From the cell containing the given text, extract its center point as (X, Y) coordinate. 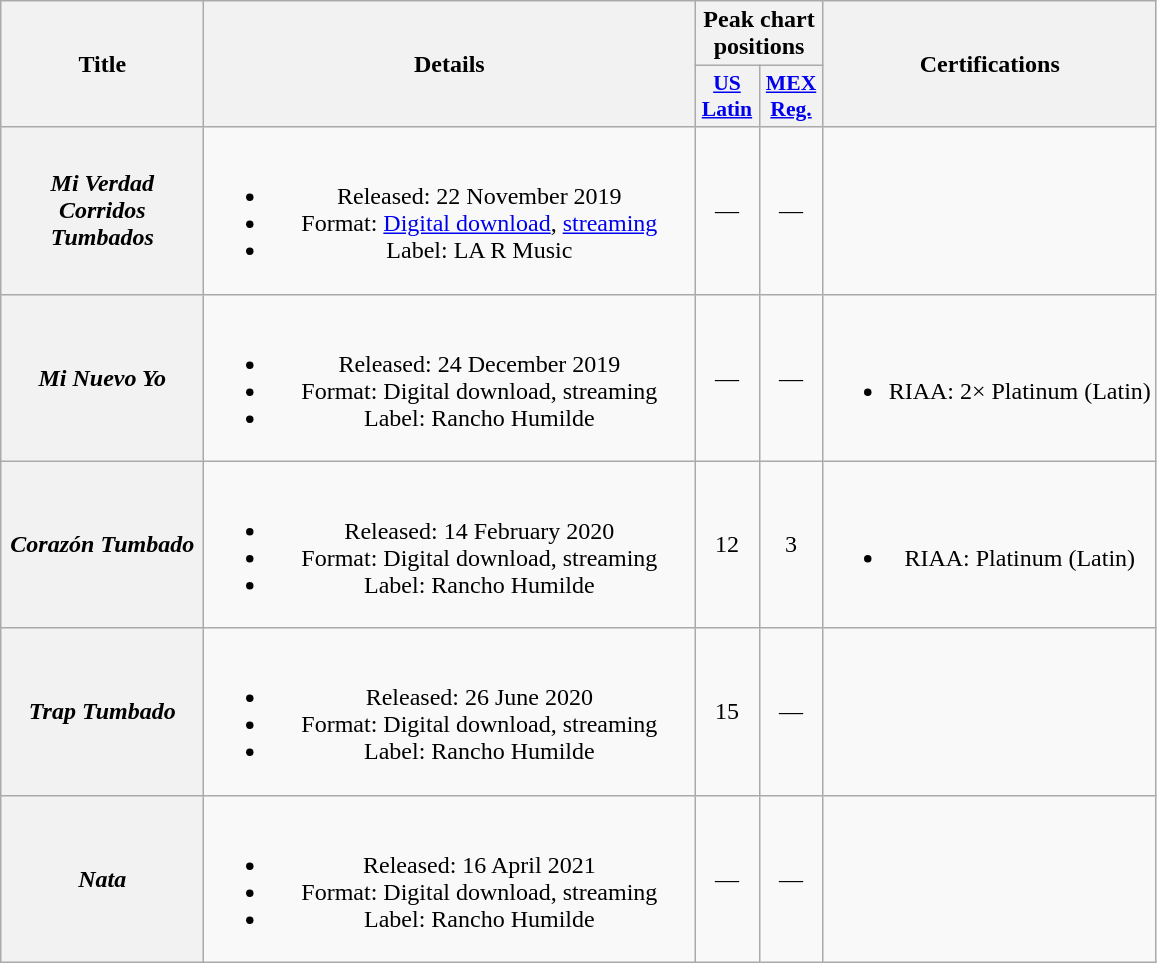
12 (727, 544)
Mi Verdad Corridos Tumbados (102, 210)
Details (450, 64)
Released: 14 February 2020Format: Digital download, streamingLabel: Rancho Humilde (450, 544)
Title (102, 64)
Mi Nuevo Yo (102, 378)
3 (791, 544)
Released: 16 April 2021Format: Digital download, streamingLabel: Rancho Humilde (450, 878)
Nata (102, 878)
Trap Tumbado (102, 712)
Released: 22 November 2019Format: Digital download, streamingLabel: LA R Music (450, 210)
RIAA: 2× Platinum (Latin) (990, 378)
15 (727, 712)
Peak chart positions (759, 34)
Corazón Tumbado (102, 544)
USLatin (727, 96)
Certifications (990, 64)
RIAA: Platinum (Latin) (990, 544)
Released: 24 December 2019Format: Digital download, streamingLabel: Rancho Humilde (450, 378)
MEXReg. (791, 96)
Released: 26 June 2020Format: Digital download, streamingLabel: Rancho Humilde (450, 712)
